For the text-containing cell, return its midpoint in (x, y) coordinate format. 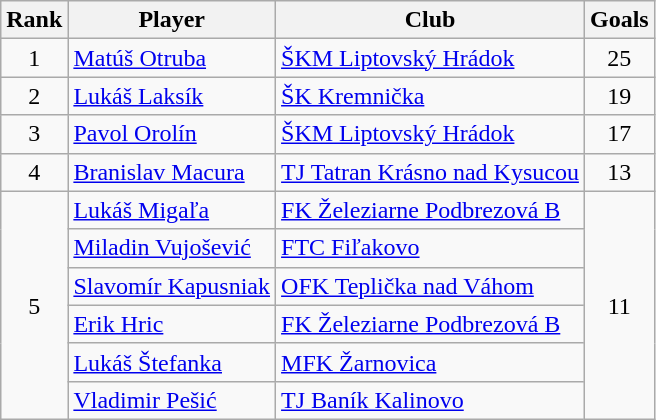
Vladimir Pešić (172, 400)
25 (619, 58)
Lukáš Štefanka (172, 362)
19 (619, 96)
5 (34, 305)
Matúš Otruba (172, 58)
FTC Fiľakovo (430, 248)
Branislav Macura (172, 172)
Lukáš Laksík (172, 96)
Miladin Vujošević (172, 248)
ŠK Kremnička (430, 96)
4 (34, 172)
17 (619, 134)
MFK Žarnovica (430, 362)
Goals (619, 20)
OFK Teplička nad Váhom (430, 286)
Player (172, 20)
Pavol Orolín (172, 134)
Club (430, 20)
13 (619, 172)
11 (619, 305)
TJ Baník Kalinovo (430, 400)
TJ Tatran Krásno nad Kysucou (430, 172)
Lukáš Migaľa (172, 210)
3 (34, 134)
Rank (34, 20)
1 (34, 58)
2 (34, 96)
Erik Hric (172, 324)
Slavomír Kapusniak (172, 286)
